For the text-containing cell, return its midpoint in (X, Y) coordinate format. 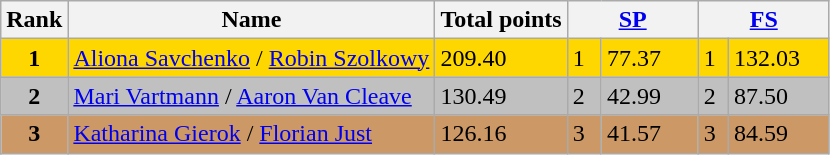
Katharina Gierok / Florian Just (252, 134)
209.40 (501, 58)
132.03 (778, 58)
42.99 (650, 96)
Rank (34, 20)
84.59 (778, 134)
87.50 (778, 96)
Total points (501, 20)
Mari Vartmann / Aaron Van Cleave (252, 96)
126.16 (501, 134)
130.49 (501, 96)
SP (632, 20)
77.37 (650, 58)
FS (764, 20)
Name (252, 20)
Aliona Savchenko / Robin Szolkowy (252, 58)
41.57 (650, 134)
